Find where the given text appears and provide that cell's center as (x, y) coordinate. 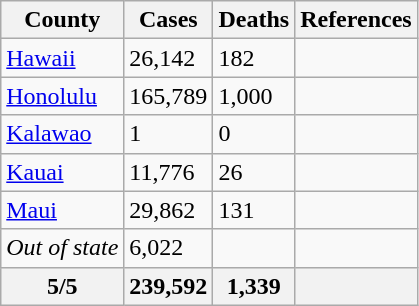
6,022 (168, 248)
1,000 (254, 96)
References (356, 20)
182 (254, 58)
5/5 (62, 286)
165,789 (168, 96)
Cases (168, 20)
Hawaii (62, 58)
1 (168, 134)
131 (254, 210)
0 (254, 134)
Kalawao (62, 134)
11,776 (168, 172)
1,339 (254, 286)
Kauai (62, 172)
239,592 (168, 286)
Deaths (254, 20)
Maui (62, 210)
Honolulu (62, 96)
26,142 (168, 58)
County (62, 20)
29,862 (168, 210)
26 (254, 172)
Out of state (62, 248)
